Detect which cell encompasses the target text, then output its (x, y) center coordinate. 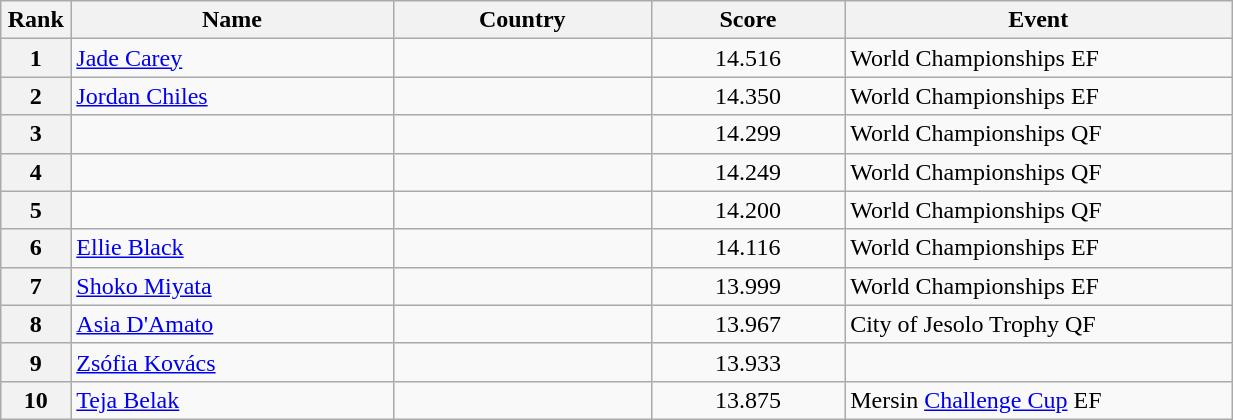
1 (36, 58)
City of Jesolo Trophy QF (1038, 324)
10 (36, 400)
13.999 (748, 286)
14.249 (748, 172)
9 (36, 362)
14.200 (748, 210)
14.299 (748, 134)
Shoko Miyata (232, 286)
Country (522, 20)
Jade Carey (232, 58)
3 (36, 134)
6 (36, 248)
Name (232, 20)
Asia D'Amato (232, 324)
13.933 (748, 362)
Event (1038, 20)
7 (36, 286)
8 (36, 324)
14.116 (748, 248)
14.516 (748, 58)
Score (748, 20)
14.350 (748, 96)
13.875 (748, 400)
Ellie Black (232, 248)
Zsófia Kovács (232, 362)
Rank (36, 20)
2 (36, 96)
4 (36, 172)
Teja Belak (232, 400)
Mersin Challenge Cup EF (1038, 400)
5 (36, 210)
Jordan Chiles (232, 96)
13.967 (748, 324)
